Identify which cell holds the provided text, then report its (X, Y) central coordinate. 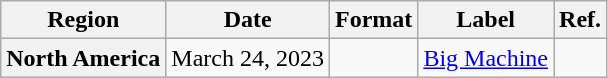
Format (373, 20)
Date (248, 20)
Label (486, 20)
Big Machine (486, 58)
March 24, 2023 (248, 58)
Ref. (580, 20)
North America (84, 58)
Region (84, 20)
